Scan for the cell matching the given text and deliver its (x, y) coordinate at center. 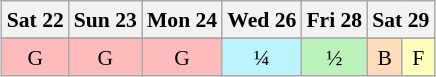
Wed 26 (262, 20)
Sat 22 (36, 20)
Sun 23 (106, 20)
Fri 28 (334, 20)
B (384, 56)
Sat 29 (400, 20)
F (418, 56)
Mon 24 (182, 20)
¼ (262, 56)
½ (334, 56)
